Return the [X, Y] coordinate for the center point of the cell that contains the specified text.  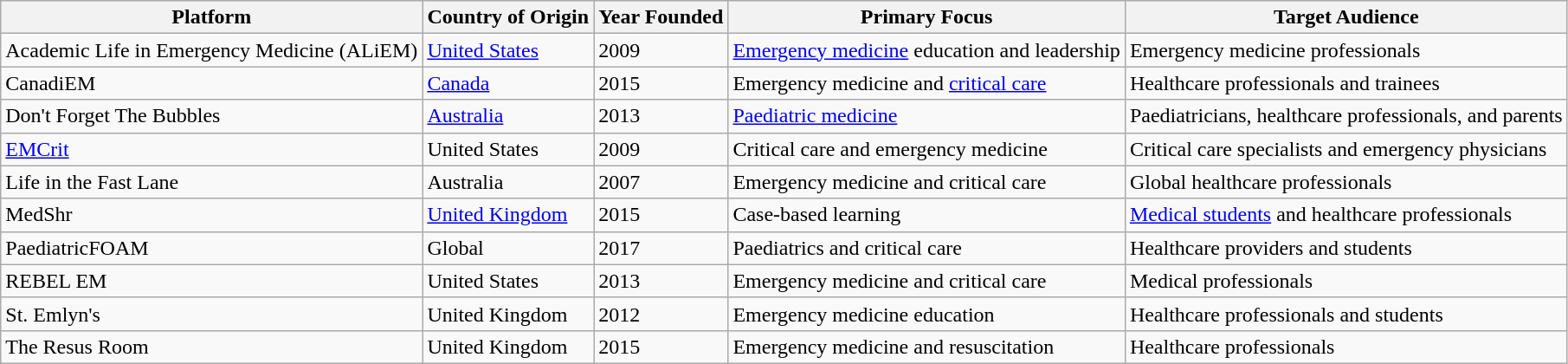
Life in the Fast Lane [211, 182]
Academic Life in Emergency Medicine (ALiEM) [211, 50]
Medical professionals [1345, 281]
Primary Focus [926, 17]
Healthcare professionals [1345, 347]
Paediatricians, healthcare professionals, and parents [1345, 116]
Critical care specialists and emergency physicians [1345, 149]
Emergency medicine education [926, 314]
Year Founded [661, 17]
Emergency medicine professionals [1345, 50]
Paediatrics and critical care [926, 248]
Medical students and healthcare professionals [1345, 215]
Canada [508, 83]
Global [508, 248]
Platform [211, 17]
2007 [661, 182]
PaediatricFOAM [211, 248]
2017 [661, 248]
REBEL EM [211, 281]
Critical care and emergency medicine [926, 149]
Don't Forget The Bubbles [211, 116]
Emergency medicine education and leadership [926, 50]
Healthcare providers and students [1345, 248]
St. Emlyn's [211, 314]
The Resus Room [211, 347]
EMCrit [211, 149]
Emergency medicine and resuscitation [926, 347]
Target Audience [1345, 17]
Healthcare professionals and trainees [1345, 83]
MedShr [211, 215]
Healthcare professionals and students [1345, 314]
Paediatric medicine [926, 116]
CanadiEM [211, 83]
Country of Origin [508, 17]
2012 [661, 314]
Case-based learning [926, 215]
Global healthcare professionals [1345, 182]
